Output the (X, Y) coordinate of the center of the cell containing the given text.  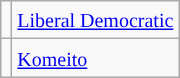
Liberal Democratic (96, 20)
Komeito (96, 58)
